Output the [x, y] coordinate of the center of the cell containing the given text.  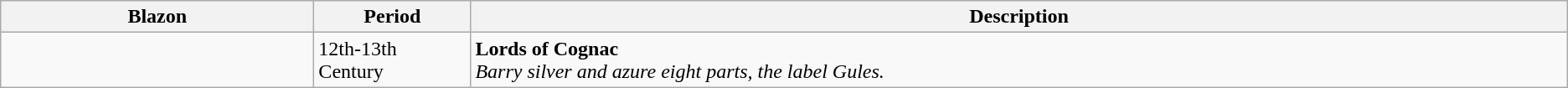
12th-13th Century [392, 60]
Period [392, 17]
Blazon [157, 17]
Description [1019, 17]
Lords of CognacBarry silver and azure eight parts, the label Gules. [1019, 60]
